Find where the given text appears and provide that cell's center as (X, Y) coordinate. 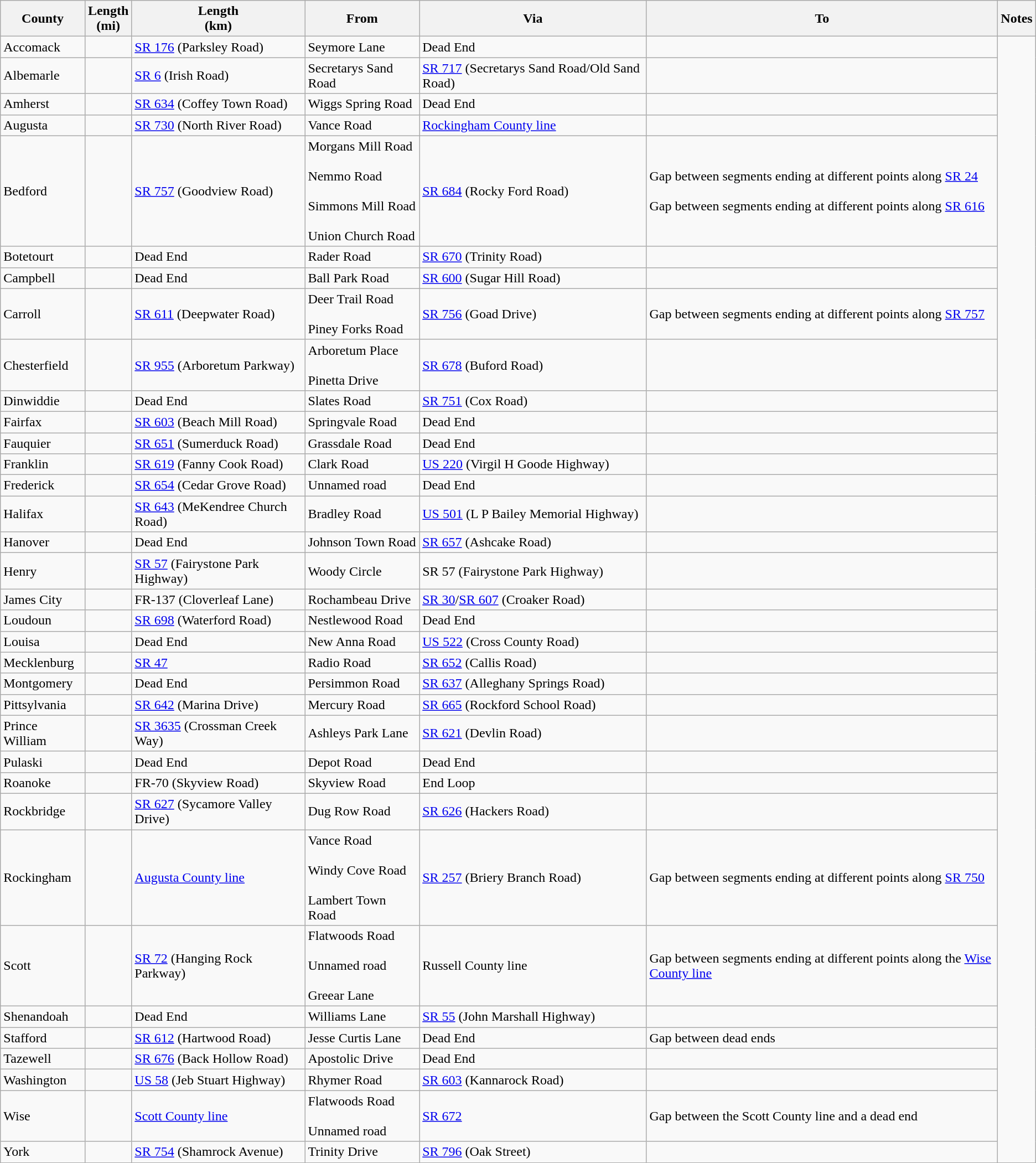
Fairfax (43, 422)
Rhymer Road (362, 1080)
SR 756 (Goad Drive) (533, 314)
Rockbridge (43, 811)
SR 643 (MeKendree Church Road) (218, 514)
Gap between segments ending at different points along SR 757 (822, 314)
SR 757 (Goodview Road) (218, 191)
Notes (1017, 19)
Vance RoadWindy Cove RoadLambert Town Road (362, 877)
Trinity Drive (362, 1152)
FR-137 (Cloverleaf Lane) (218, 599)
End Loop (533, 783)
Ashleys Park Lane (362, 733)
Gap between segments ending at different points along SR 24Gap between segments ending at different points along SR 616 (822, 191)
Franklin (43, 464)
Persimmon Road (362, 684)
Secretarys Sand Road (362, 75)
Ball Park Road (362, 278)
SR 176 (Parksley Road) (218, 47)
Washington (43, 1080)
From (362, 19)
Apostolic Drive (362, 1059)
SR 72 (Hanging Rock Parkway) (218, 966)
Amherst (43, 104)
Tazewell (43, 1059)
SR 619 (Fanny Cook Road) (218, 464)
Carroll (43, 314)
SR 47 (218, 663)
Mercury Road (362, 705)
Pulaski (43, 762)
Clark Road (362, 464)
Rochambeau Drive (362, 599)
Arboretum PlacePinetta Drive (362, 365)
SR 611 (Deepwater Road) (218, 314)
Shenandoah (43, 1017)
Length(km) (218, 19)
Slates Road (362, 401)
Springvale Road (362, 422)
SR 634 (Coffey Town Road) (218, 104)
Bedford (43, 191)
Chesterfield (43, 365)
FR-70 (Skyview Road) (218, 783)
SR 955 (Arboretum Parkway) (218, 365)
Botetourt (43, 257)
Scott (43, 966)
US 522 (Cross County Road) (533, 642)
Flatwoods RoadUnnamed roadGreear Lane (362, 966)
SR 642 (Marina Drive) (218, 705)
Campbell (43, 278)
Bradley Road (362, 514)
Deer Trail RoadPiney Forks Road (362, 314)
SR 670 (Trinity Road) (533, 257)
SR 754 (Shamrock Avenue) (218, 1152)
Woody Circle (362, 571)
SR 672 (533, 1116)
SR 637 (Alleghany Springs Road) (533, 684)
Montgomery (43, 684)
SR 651 (Sumerduck Road) (218, 443)
Augusta (43, 125)
SR 257 (Briery Branch Road) (533, 877)
Grassdale Road (362, 443)
Albemarle (43, 75)
Scott County line (218, 1116)
SR 684 (Rocky Ford Road) (533, 191)
SR 796 (Oak Street) (533, 1152)
Stafford (43, 1038)
Fauquier (43, 443)
SR 698 (Waterford Road) (218, 621)
Russell County line (533, 966)
Depot Road (362, 762)
US 58 (Jeb Stuart Highway) (218, 1080)
Accomack (43, 47)
Length(mi) (108, 19)
Via (533, 19)
Louisa (43, 642)
Gap between segments ending at different points along the Wise County line (822, 966)
Loudoun (43, 621)
James City (43, 599)
SR 621 (Devlin Road) (533, 733)
Augusta County line (218, 877)
Rockingham (43, 877)
York (43, 1152)
Gap between segments ending at different points along SR 750 (822, 877)
Radio Road (362, 663)
SR 626 (Hackers Road) (533, 811)
Dinwiddie (43, 401)
Rockingham County line (533, 125)
SR 603 (Beach Mill Road) (218, 422)
Gap between dead ends (822, 1038)
Seymore Lane (362, 47)
SR 627 (Sycamore Valley Drive) (218, 811)
New Anna Road (362, 642)
SR 612 (Hartwood Road) (218, 1038)
Williams Lane (362, 1017)
US 501 (L P Bailey Memorial Highway) (533, 514)
Skyview Road (362, 783)
Mecklenburg (43, 663)
SR 600 (Sugar Hill Road) (533, 278)
Morgans Mill RoadNemmo RoadSimmons Mill RoadUnion Church Road (362, 191)
SR 751 (Cox Road) (533, 401)
Vance Road (362, 125)
Halifax (43, 514)
Flatwoods RoadUnnamed road (362, 1116)
Jesse Curtis Lane (362, 1038)
Rader Road (362, 257)
SR 678 (Buford Road) (533, 365)
Dug Row Road (362, 811)
SR 654 (Cedar Grove Road) (218, 485)
To (822, 19)
Hanover (43, 542)
Nestlewood Road (362, 621)
County (43, 19)
Unnamed road (362, 485)
Prince William (43, 733)
SR 657 (Ashcake Road) (533, 542)
Henry (43, 571)
SR 3635 (Crossman Creek Way) (218, 733)
SR 55 (John Marshall Highway) (533, 1017)
Johnson Town Road (362, 542)
SR 603 (Kannarock Road) (533, 1080)
Roanoke (43, 783)
SR 30/SR 607 (Croaker Road) (533, 599)
Frederick (43, 485)
SR 717 (Secretarys Sand Road/Old Sand Road) (533, 75)
Pittsylvania (43, 705)
US 220 (Virgil H Goode Highway) (533, 464)
SR 652 (Callis Road) (533, 663)
SR 676 (Back Hollow Road) (218, 1059)
SR 6 (Irish Road) (218, 75)
SR 730 (North River Road) (218, 125)
Wise (43, 1116)
Gap between the Scott County line and a dead end (822, 1116)
SR 665 (Rockford School Road) (533, 705)
Wiggs Spring Road (362, 104)
